Detect which cell encompasses the target text, then output its [X, Y] center coordinate. 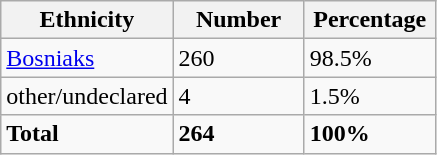
Percentage [370, 20]
Bosniaks [87, 58]
260 [238, 58]
264 [238, 134]
Number [238, 20]
other/undeclared [87, 96]
Ethnicity [87, 20]
Total [87, 134]
4 [238, 96]
1.5% [370, 96]
98.5% [370, 58]
100% [370, 134]
